From the cell containing the given text, extract its center point as (X, Y) coordinate. 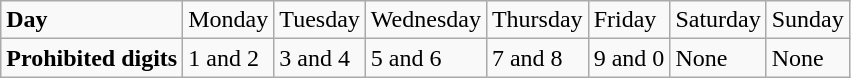
Prohibited digits (92, 58)
Thursday (537, 20)
Sunday (808, 20)
1 and 2 (228, 58)
Friday (629, 20)
Saturday (718, 20)
5 and 6 (426, 58)
9 and 0 (629, 58)
Monday (228, 20)
Tuesday (320, 20)
7 and 8 (537, 58)
Day (92, 20)
3 and 4 (320, 58)
Wednesday (426, 20)
